Determine the [x, y] coordinate at the center of the cell enclosing the given text.  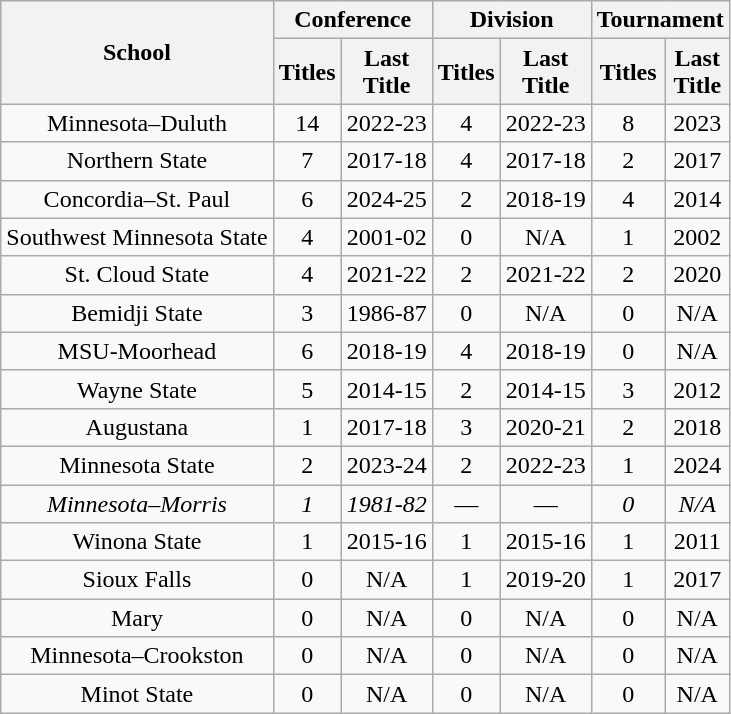
2024 [697, 465]
Tournament [660, 20]
2020-21 [546, 427]
2018 [697, 427]
14 [307, 123]
St. Cloud State [137, 275]
Minnesota State [137, 465]
2023-24 [386, 465]
School [137, 52]
2024-25 [386, 199]
Minnesota–Morris [137, 503]
2012 [697, 389]
2001-02 [386, 237]
Bemidji State [137, 313]
Division [512, 20]
Minnesota–Crookston [137, 656]
1981-82 [386, 503]
Wayne State [137, 389]
2002 [697, 237]
2023 [697, 123]
5 [307, 389]
Mary [137, 618]
Winona State [137, 542]
Minnesota–Duluth [137, 123]
Conference [352, 20]
2019-20 [546, 580]
Northern State [137, 161]
Southwest Minnesota State [137, 237]
Sioux Falls [137, 580]
Minot State [137, 694]
2011 [697, 542]
1986-87 [386, 313]
Concordia–St. Paul [137, 199]
2014 [697, 199]
Augustana [137, 427]
7 [307, 161]
8 [628, 123]
2020 [697, 275]
MSU-Moorhead [137, 351]
